Scan for the cell matching the given text and deliver its [x, y] coordinate at center. 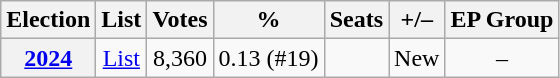
– [502, 58]
8,360 [180, 58]
New [417, 58]
+/– [417, 20]
Election [48, 20]
Seats [356, 20]
% [268, 20]
0.13 (#19) [268, 58]
2024 [48, 58]
Votes [180, 20]
EP Group [502, 20]
